Pinpoint the cell where the given text exists, returning its [X, Y] midpoint coordinate. 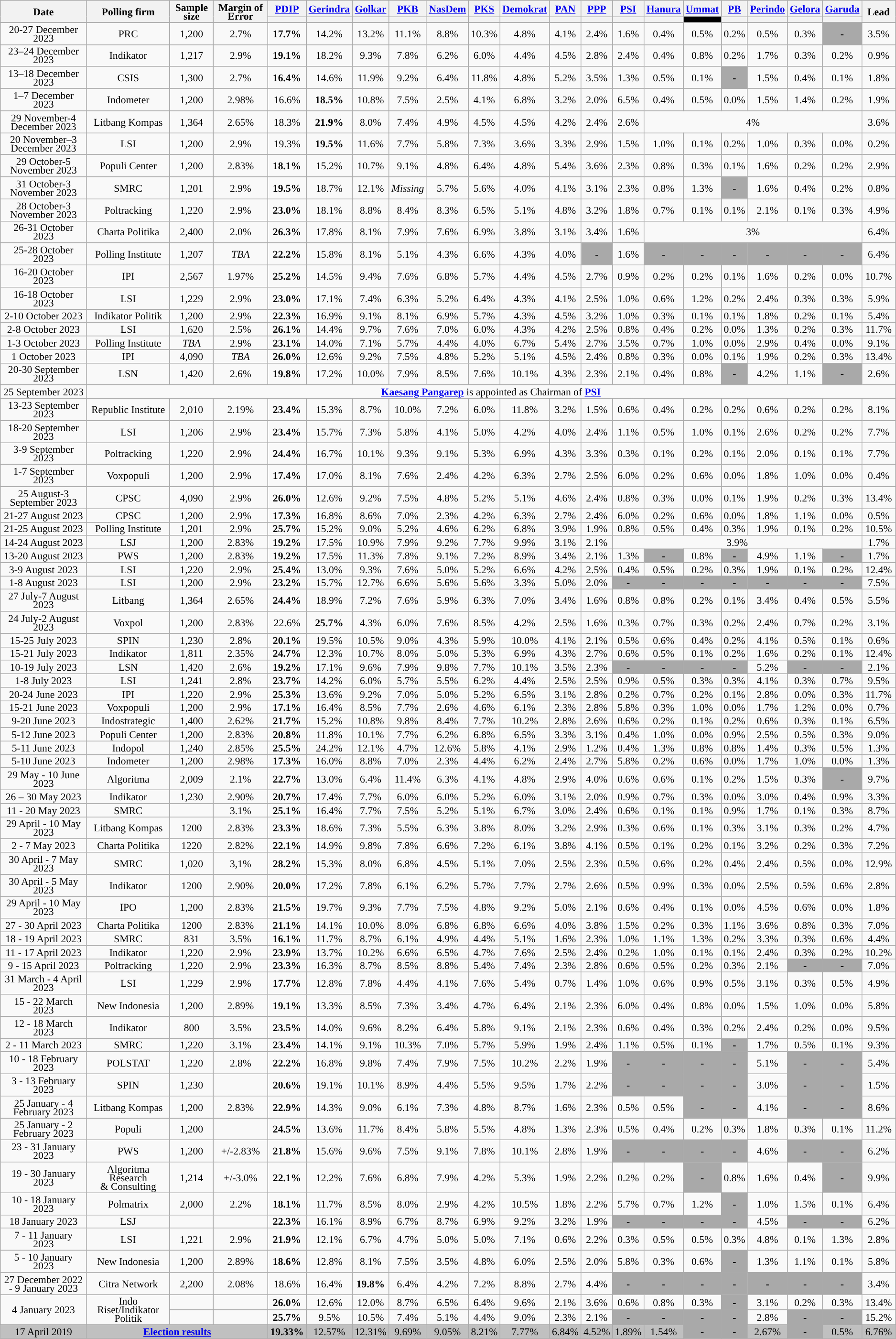
25.5% [287, 748]
831 [191, 939]
2 - 7 May 2023 [43, 846]
18 January 2023 [43, 1221]
25.4% [287, 569]
25 January - 2 February 2023 [43, 1129]
20.7% [287, 797]
6.76% [879, 1332]
3-9 September 2023 [43, 454]
800 [191, 1027]
10 - 18 January 2023 [43, 1204]
30 April - 7 May 2023 [43, 863]
+/-2.83% [240, 1151]
IPO [128, 907]
18.2% [329, 55]
PKS [484, 9]
20.0% [287, 885]
15-25 July 2023 [43, 640]
PB [734, 9]
Perindo [767, 9]
1–7 December 2023 [43, 100]
8.21% [484, 1332]
1,620 [191, 329]
14.6% [329, 78]
13.3% [329, 1005]
1,300 [191, 78]
23.5% [287, 1027]
Algoritma Research& Consulting [128, 1177]
5 - 10 January 2023 [43, 1262]
Citra Network [128, 1284]
27 - 30 April 2023 [43, 925]
1-8 July 2023 [43, 681]
Litbang [128, 600]
23–24 December 2023 [43, 55]
PDIP [287, 9]
Kaesang Pangarep is appointed as Chairman of PSI [491, 392]
1-8 August 2023 [43, 583]
9.05% [447, 1332]
20.6% [287, 1085]
Gelora [805, 9]
14-24 August 2023 [43, 543]
PAN [565, 9]
14.4% [329, 329]
11.2% [879, 1129]
31 October-3 November 2023 [43, 188]
Ummat [702, 9]
16.9% [329, 316]
12.2% [329, 1177]
1,221 [191, 1240]
18 - 19 April 2023 [43, 939]
NasDem [447, 9]
Date [43, 11]
21-25 August 2023 [43, 529]
CSIS [128, 78]
3% [753, 232]
14.3% [329, 1107]
2.19% [240, 410]
8.3% [447, 210]
12 - 18 March 2023 [43, 1027]
Populi [128, 1129]
23.7% [287, 681]
5-11 June 2023 [43, 748]
19 - 30 January 2023 [43, 1177]
11.9% [371, 78]
18.3% [287, 122]
20-24 June 2023 [43, 694]
Garuda [842, 9]
20.8% [287, 734]
17 April 2019 [43, 1332]
30 April - 5 May 2023 [43, 885]
2 - 11 March 2023 [43, 1045]
24.5% [287, 1129]
Indostrategic [128, 721]
1,241 [191, 681]
13.7% [329, 952]
PSI [628, 9]
1,811 [191, 653]
22.7% [287, 779]
29 May - 10 June 2023 [43, 779]
Sample size [191, 11]
25 September 2023 [43, 392]
18.9% [329, 600]
2.08% [240, 1284]
16.0% [329, 761]
Golkar [371, 9]
2.82% [240, 846]
Lead [879, 11]
9-20 June 2023 [43, 721]
16.7% [329, 454]
23.2% [287, 583]
4.52% [597, 1332]
10-19 July 2023 [43, 667]
1 October 2023 [43, 356]
20-30 September 2023 [43, 374]
15-21 June 2023 [43, 708]
PPP [597, 9]
15 - 22 March 2023 [43, 1005]
2.85% [240, 748]
12.31% [371, 1332]
13.2% [371, 33]
Polmatrix [128, 1204]
26-31 October 2023 [43, 232]
18-20 September 2023 [43, 432]
3-9 August 2023 [43, 569]
5-10 June 2023 [43, 761]
13–18 December 2023 [43, 78]
13-20 August 2023 [43, 556]
9.69% [408, 1332]
27 July-7 August 2023 [43, 600]
Voxpol [128, 622]
11.3% [371, 556]
Polling firm [128, 11]
25.2% [287, 276]
1,240 [191, 748]
28.2% [287, 863]
27 December 2022 - 9 January 2023 [43, 1284]
21.7% [287, 721]
23 - 31 January 2023 [43, 1151]
Indopol [128, 748]
1.54% [664, 1332]
1,214 [191, 1177]
20.1% [287, 640]
16.3% [329, 966]
21-27 August 2023 [43, 515]
24 July-2 August 2023 [43, 622]
25.3% [287, 694]
POLSTAT [128, 1063]
22.6% [287, 622]
15-21 July 2023 [43, 653]
1,207 [191, 254]
26.1% [287, 329]
PKB [408, 9]
3,1% [240, 863]
5-12 June 2023 [43, 734]
25.1% [287, 810]
25 January - 4 February 2023 [43, 1107]
2-8 October 2023 [43, 329]
17.8% [329, 232]
25 August-3 September 2023 [43, 498]
9 - 15 April 2023 [43, 966]
20-27 December 2023 [43, 33]
21.5% [287, 907]
11 - 17 April 2023 [43, 952]
Demokrat [525, 9]
17.0% [329, 476]
24.7% [287, 653]
2,400 [191, 232]
11.6% [371, 144]
Gerindra [329, 9]
1,217 [191, 55]
16-20 October 2023 [43, 276]
14.9% [329, 846]
12.7% [371, 583]
1.97% [240, 276]
16-18 October 2023 [43, 298]
10 - 18 February 2023 [43, 1063]
14.5% [329, 276]
7 - 11 January 2023 [43, 1240]
Missing [408, 188]
2.62% [240, 721]
29 October-5 November 2023 [43, 166]
+/-3.0% [240, 1177]
10.9% [371, 543]
Algoritma [128, 779]
13-23 September 2023 [43, 410]
11.4% [408, 779]
22.9% [287, 1107]
29 November-4 December 2023 [43, 122]
2,200 [191, 1284]
28 October-3 November 2023 [43, 210]
6.84% [565, 1332]
2,009 [191, 779]
7.77% [525, 1332]
16.6% [287, 100]
2.35% [240, 653]
12.3% [329, 653]
12.0% [371, 1302]
2,010 [191, 410]
11 - 20 May 2023 [43, 810]
24.2% [329, 748]
18.7% [329, 188]
1.89% [628, 1332]
1,020 [191, 863]
Election results [177, 1332]
Hanura [664, 9]
26 – 30 May 2023 [43, 797]
2,000 [191, 1204]
19.3% [287, 144]
Margin of Error [240, 11]
PRC [128, 33]
23.9% [287, 952]
31 March - 4 April 2023 [43, 983]
1,206 [191, 432]
18.5% [329, 100]
2-10 October 2023 [43, 316]
2.67% [767, 1332]
15.8% [329, 254]
12.9% [879, 863]
15.6% [329, 1151]
4 January 2023 [43, 1310]
Indikator Politik [128, 316]
1-7 September 2023 [43, 476]
2,567 [191, 276]
1,400 [191, 721]
8.2% [408, 1027]
1220 [191, 846]
19.7% [329, 907]
21.1% [287, 925]
Indo Riset/Indikator Politik [128, 1310]
19.33% [287, 1332]
12.57% [329, 1332]
21.8% [287, 1151]
25-28 October 2023 [43, 254]
9.4% [371, 276]
4% [753, 122]
26.3% [287, 232]
23.1% [287, 343]
Republic Institute [128, 410]
11.1% [408, 33]
3 - 13 February 2023 [43, 1085]
1-3 October 2023 [43, 343]
20 November–3 December 2023 [43, 144]
